Detect which cell encompasses the target text, then output its [X, Y] center coordinate. 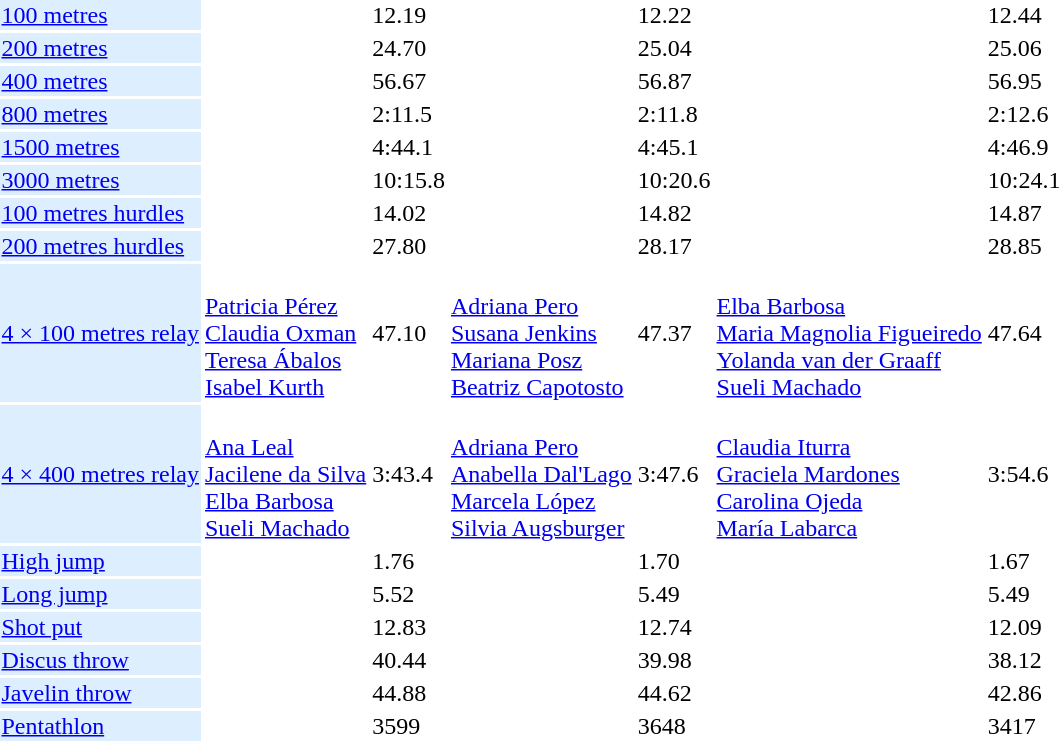
1500 metres [100, 147]
2:11.5 [409, 114]
25.04 [674, 48]
Pentathlon [100, 726]
High jump [100, 561]
5.52 [409, 594]
3599 [409, 726]
Discus throw [100, 660]
44.88 [409, 693]
100 metres [100, 15]
4:45.1 [674, 147]
4:44.1 [409, 147]
56.67 [409, 81]
3648 [674, 726]
4 × 100 metres relay [100, 333]
200 metres hurdles [100, 246]
Long jump [100, 594]
28.17 [674, 246]
12.19 [409, 15]
100 metres hurdles [100, 213]
40.44 [409, 660]
56.87 [674, 81]
Shot put [100, 627]
10:20.6 [674, 180]
5.49 [674, 594]
14.02 [409, 213]
Adriana PeroAnabella Dal'LagoMarcela LópezSilvia Augsburger [541, 474]
3:47.6 [674, 474]
2:11.8 [674, 114]
3:43.4 [409, 474]
Javelin throw [100, 693]
3000 metres [100, 180]
47.10 [409, 333]
24.70 [409, 48]
1.70 [674, 561]
47.37 [674, 333]
12.83 [409, 627]
1.76 [409, 561]
39.98 [674, 660]
14.82 [674, 213]
44.62 [674, 693]
200 metres [100, 48]
12.22 [674, 15]
12.74 [674, 627]
27.80 [409, 246]
Adriana PeroSusana JenkinsMariana PoszBeatriz Capotosto [541, 333]
10:15.8 [409, 180]
400 metres [100, 81]
4 × 400 metres relay [100, 474]
Ana LealJacilene da SilvaElba BarbosaSueli Machado [285, 474]
Claudia IturraGraciela MardonesCarolina OjedaMaría Labarca [849, 474]
800 metres [100, 114]
Patricia PérezClaudia OxmanTeresa ÁbalosIsabel Kurth [285, 333]
Elba BarbosaMaria Magnolia FigueiredoYolanda van der GraaffSueli Machado [849, 333]
